Return the [x, y] coordinate for the center point of the cell that contains the specified text.  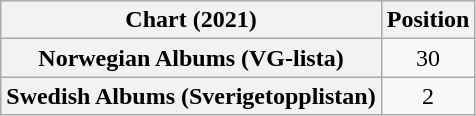
Chart (2021) [191, 20]
2 [428, 96]
Swedish Albums (Sverigetopplistan) [191, 96]
30 [428, 58]
Norwegian Albums (VG-lista) [191, 58]
Position [428, 20]
